Extract the (x, y) coordinate from the center of the cell holding the provided text.  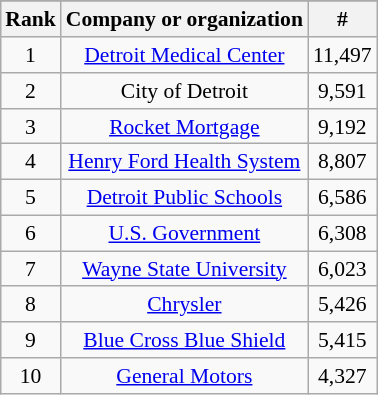
7 (30, 269)
U.S. Government (184, 233)
8 (30, 304)
9 (30, 340)
2 (30, 91)
9,192 (342, 126)
4,327 (342, 376)
10 (30, 376)
Henry Ford Health System (184, 162)
General Motors (184, 376)
6,308 (342, 233)
8,807 (342, 162)
6 (30, 233)
6,023 (342, 269)
City of Detroit (184, 91)
5,426 (342, 304)
Rocket Mortgage (184, 126)
Blue Cross Blue Shield (184, 340)
Wayne State University (184, 269)
4 (30, 162)
9,591 (342, 91)
3 (30, 126)
1 (30, 55)
Company or organization (184, 19)
6,586 (342, 197)
Chrysler (184, 304)
Detroit Public Schools (184, 197)
5,415 (342, 340)
Detroit Medical Center (184, 55)
11,497 (342, 55)
Rank (30, 19)
# (342, 19)
5 (30, 197)
